Scan for the cell matching the given text and deliver its [x, y] coordinate at center. 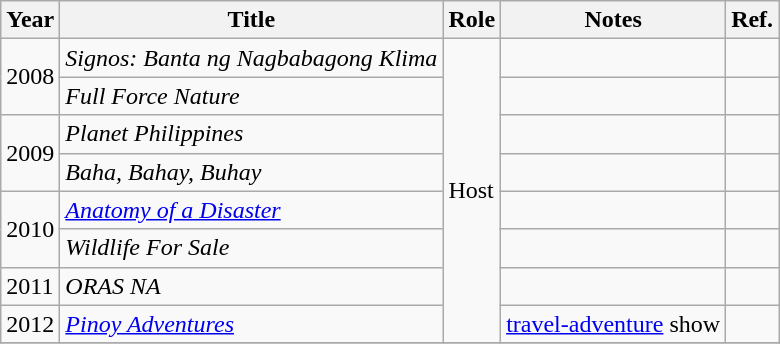
2008 [30, 77]
Title [252, 20]
2009 [30, 153]
Anatomy of a Disaster [252, 210]
Full Force Nature [252, 96]
2010 [30, 229]
Wildlife For Sale [252, 248]
ORAS NA [252, 286]
2011 [30, 286]
Ref. [752, 20]
Role [472, 20]
travel-adventure show [614, 324]
Baha, Bahay, Buhay [252, 172]
Notes [614, 20]
Host [472, 191]
Year [30, 20]
Planet Philippines [252, 134]
Pinoy Adventures [252, 324]
2012 [30, 324]
Signos: Banta ng Nagbabagong Klima [252, 58]
